Capture the cell that displays the provided text and extract its [x, y] central coordinate. 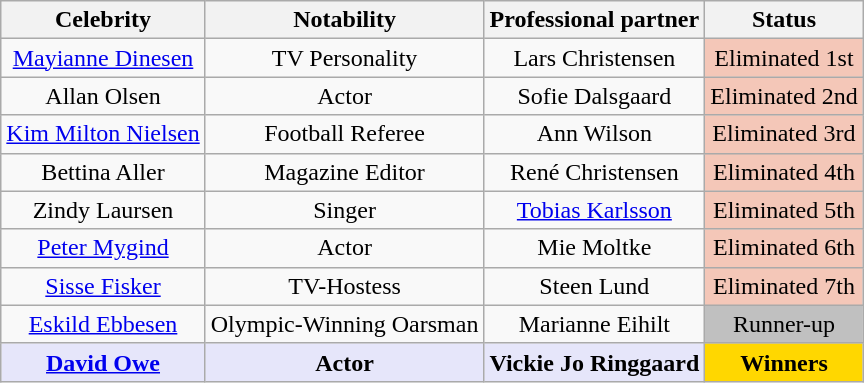
Lars Christensen [594, 58]
Eliminated 6th [784, 248]
Zindy Laursen [103, 210]
Steen Lund [594, 286]
Olympic-Winning Oarsman [344, 324]
TV Personality [344, 58]
Ann Wilson [594, 134]
Eliminated 2nd [784, 96]
René Christensen [594, 172]
Eliminated 1st [784, 58]
Bettina Aller [103, 172]
Celebrity [103, 20]
TV-Hostess [344, 286]
Eskild Ebbesen [103, 324]
Mie Moltke [594, 248]
Peter Mygind [103, 248]
Singer [344, 210]
Magazine Editor [344, 172]
Eliminated 5th [784, 210]
Kim Milton Nielsen [103, 134]
Professional partner [594, 20]
Sofie Dalsgaard [594, 96]
Runner-up [784, 324]
Notability [344, 20]
Allan Olsen [103, 96]
Eliminated 3rd [784, 134]
Sisse Fisker [103, 286]
Eliminated 4th [784, 172]
Football Referee [344, 134]
Eliminated 7th [784, 286]
Vickie Jo Ringgaard [594, 362]
Mayianne Dinesen [103, 58]
Winners [784, 362]
Tobias Karlsson [594, 210]
David Owe [103, 362]
Marianne Eihilt [594, 324]
Status [784, 20]
